Output the [X, Y] coordinate of the center of the cell containing the given text.  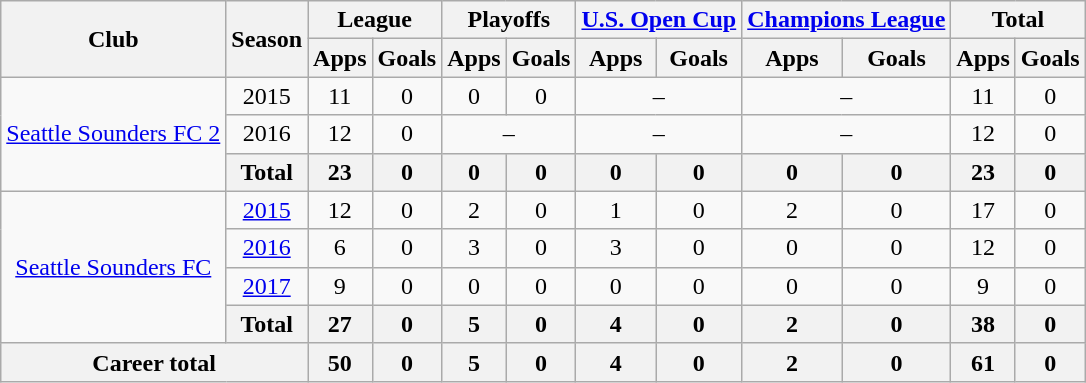
Champions League [846, 20]
1 [616, 210]
League [375, 20]
38 [983, 324]
Seattle Sounders FC [114, 267]
27 [340, 324]
6 [340, 248]
Seattle Sounders FC 2 [114, 134]
17 [983, 210]
Club [114, 39]
Playoffs [509, 20]
Season [267, 39]
U.S. Open Cup [659, 20]
50 [340, 362]
Career total [154, 362]
61 [983, 362]
2017 [267, 286]
